Detect which cell encompasses the target text, then output its [x, y] center coordinate. 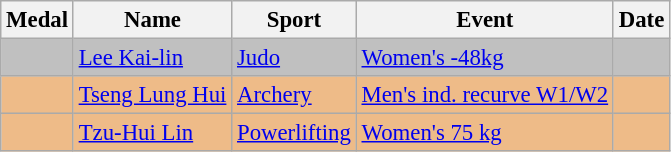
Tseng Lung Hui [152, 95]
Medal [38, 20]
Event [484, 20]
Name [152, 20]
Women's 75 kg [484, 133]
Powerlifting [294, 133]
Men's ind. recurve W1/W2 [484, 95]
Women's -48kg [484, 58]
Lee Kai-lin [152, 58]
Sport [294, 20]
Archery [294, 95]
Judo [294, 58]
Tzu-Hui Lin [152, 133]
Date [641, 20]
